Determine the [X, Y] coordinate at the center of the cell enclosing the given text.  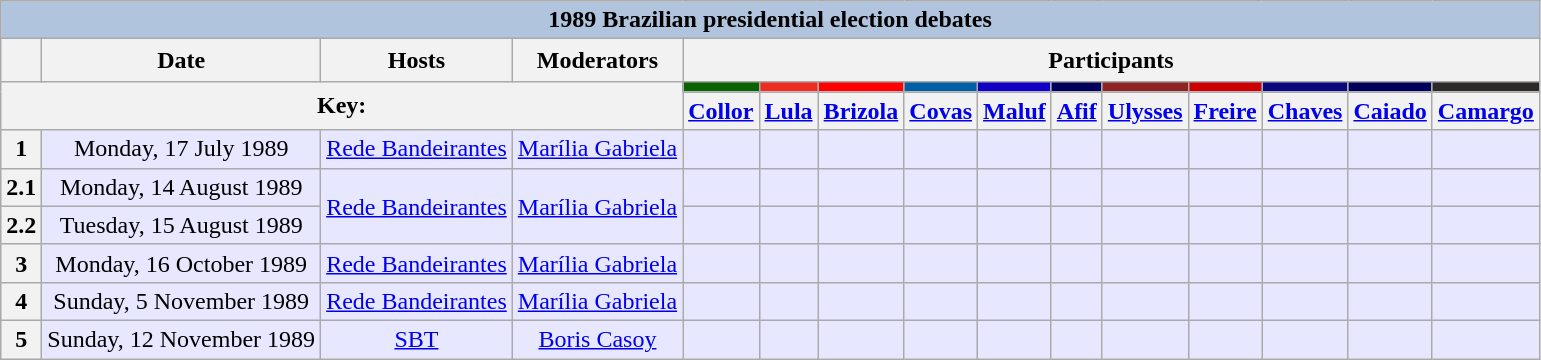
Afif [1076, 111]
Collor [721, 111]
1 [22, 149]
Camargo [1486, 111]
3 [22, 263]
Lula [788, 111]
Key: [342, 106]
Monday, 16 October 1989 [182, 263]
5 [22, 340]
Date [182, 60]
Maluf [1015, 111]
Brizola [861, 111]
Ulysses [1145, 111]
Freire [1225, 111]
Monday, 14 August 1989 [182, 187]
Tuesday, 15 August 1989 [182, 225]
Boris Casoy [597, 340]
Caiado [1390, 111]
SBT [417, 340]
Chaves [1305, 111]
2.1 [22, 187]
Moderators [597, 60]
Sunday, 12 November 1989 [182, 340]
Monday, 17 July 1989 [182, 149]
1989 Brazilian presidential election debates [770, 20]
4 [22, 301]
2.2 [22, 225]
Sunday, 5 November 1989 [182, 301]
Participants [1112, 60]
Hosts [417, 60]
Covas [941, 111]
